Pinpoint the cell where the given text exists, returning its (X, Y) midpoint coordinate. 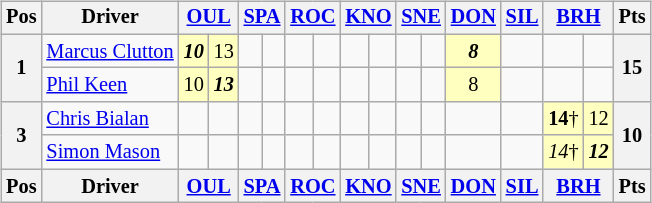
Phil Keen (110, 85)
3 (21, 136)
Simon Mason (110, 152)
15 (632, 68)
1 (21, 68)
Marcus Clutton (110, 51)
Chris Bialan (110, 119)
